Extract the [X, Y] coordinate from the center of the cell holding the provided text.  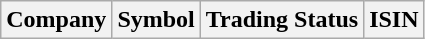
ISIN [394, 20]
Company [56, 20]
Symbol [156, 20]
Trading Status [282, 20]
